Determine the [X, Y] coordinate at the center of the cell enclosing the given text.  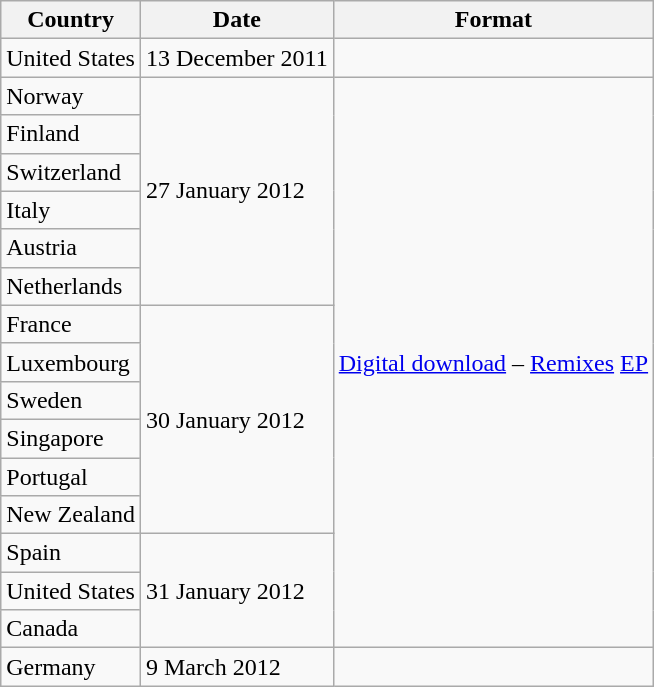
Date [236, 20]
Netherlands [71, 286]
Austria [71, 248]
Sweden [71, 400]
Norway [71, 96]
Italy [71, 210]
Switzerland [71, 172]
Digital download – Remixes EP [493, 362]
Canada [71, 629]
France [71, 324]
Country [71, 20]
New Zealand [71, 515]
Spain [71, 553]
27 January 2012 [236, 191]
31 January 2012 [236, 591]
Format [493, 20]
Singapore [71, 438]
Portugal [71, 477]
Finland [71, 134]
13 December 2011 [236, 58]
9 March 2012 [236, 667]
Germany [71, 667]
30 January 2012 [236, 419]
Luxembourg [71, 362]
